From the cell containing the given text, extract its center point as [X, Y] coordinate. 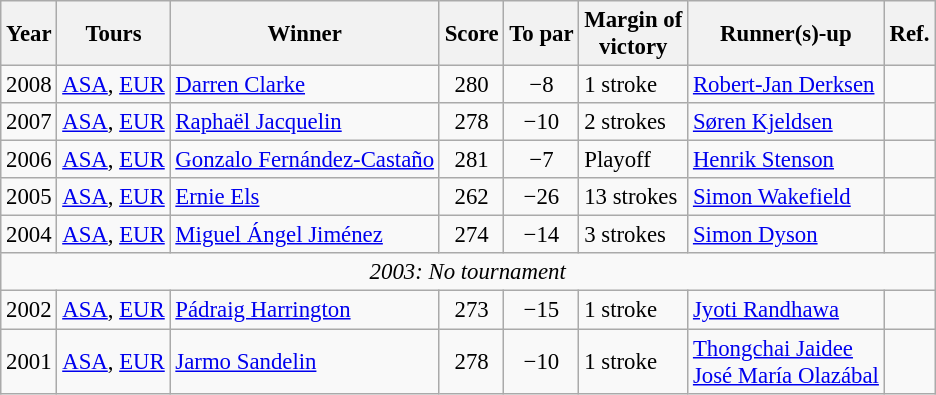
Thongchai Jaidee José María Olazábal [786, 362]
273 [472, 310]
−15 [542, 310]
2 strokes [634, 122]
Year [29, 34]
281 [472, 160]
Margin ofvictory [634, 34]
Winner [304, 34]
Pádraig Harrington [304, 310]
Simon Dyson [786, 235]
Playoff [634, 160]
2002 [29, 310]
−7 [542, 160]
Jyoti Randhawa [786, 310]
Henrik Stenson [786, 160]
274 [472, 235]
Jarmo Sandelin [304, 362]
2003: No tournament [468, 273]
−8 [542, 85]
2006 [29, 160]
Gonzalo Fernández-Castaño [304, 160]
To par [542, 34]
2001 [29, 362]
Raphaël Jacquelin [304, 122]
Søren Kjeldsen [786, 122]
2004 [29, 235]
2007 [29, 122]
280 [472, 85]
Tours [114, 34]
2008 [29, 85]
−14 [542, 235]
262 [472, 197]
Ernie Els [304, 197]
−26 [542, 197]
Robert-Jan Derksen [786, 85]
13 strokes [634, 197]
Miguel Ángel Jiménez [304, 235]
Simon Wakefield [786, 197]
Runner(s)-up [786, 34]
3 strokes [634, 235]
Darren Clarke [304, 85]
2005 [29, 197]
Ref. [909, 34]
Score [472, 34]
